Detect which cell encompasses the target text, then output its (X, Y) center coordinate. 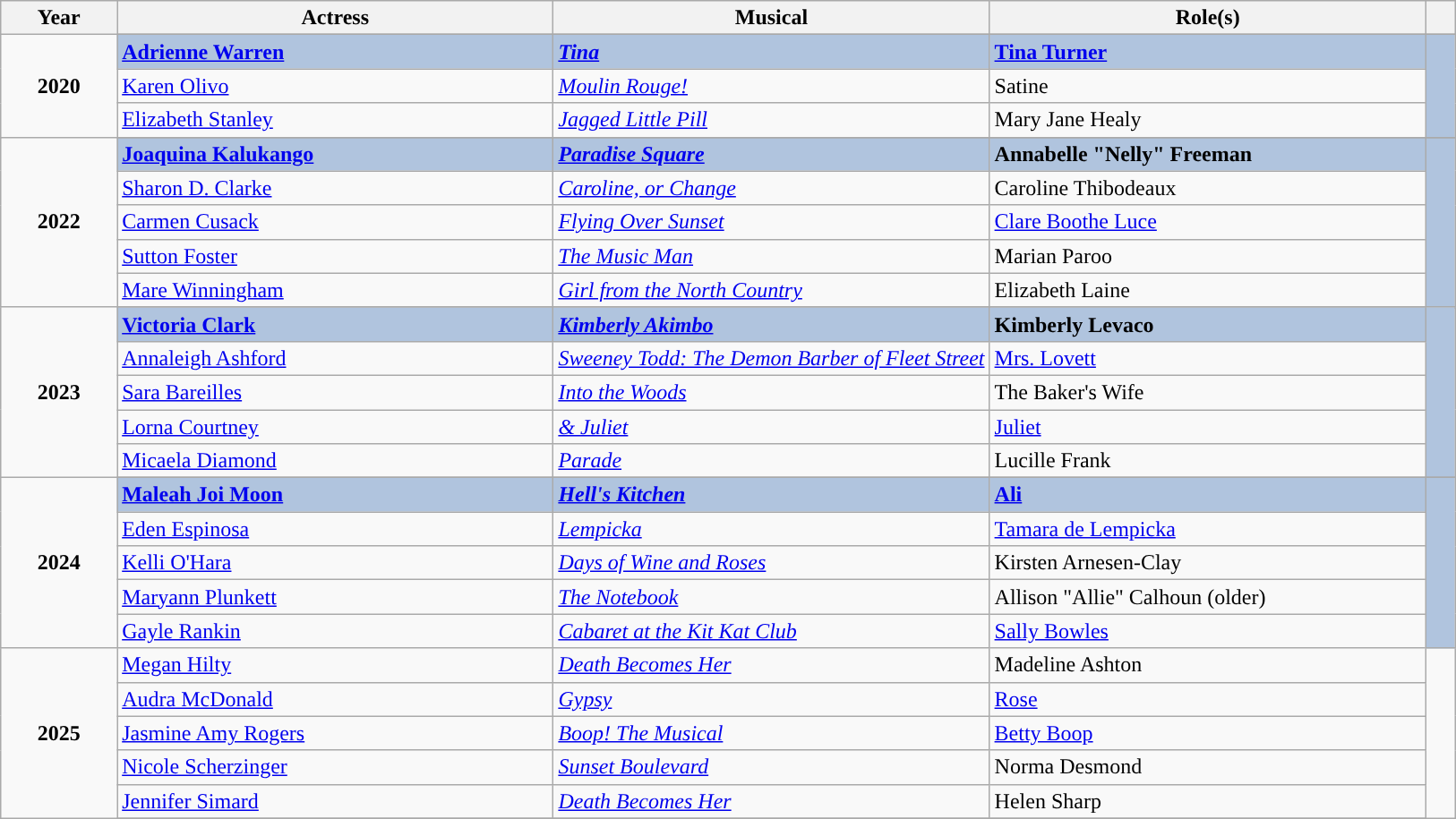
Maryann Plunkett (335, 597)
Parade (772, 461)
The Music Man (772, 256)
Kimberly Akimbo (772, 324)
Marian Paroo (1207, 256)
Sunset Boulevard (772, 767)
Kimberly Levaco (1207, 324)
2024 (59, 563)
Kirsten Arnesen-Clay (1207, 563)
Gypsy (772, 699)
The Notebook (772, 597)
2022 (59, 222)
2023 (59, 392)
Clare Boothe Luce (1207, 222)
Sharon D. Clarke (335, 188)
Caroline, or Change (772, 188)
Eden Espinosa (335, 529)
The Baker's Wife (1207, 392)
Madeline Ashton (1207, 665)
& Juliet (772, 427)
Mrs. Lovett (1207, 358)
Girl from the North Country (772, 290)
Audra McDonald (335, 699)
Micaela Diamond (335, 461)
Tina (772, 52)
Paradise Square (772, 154)
Gayle Rankin (335, 631)
Lucille Frank (1207, 461)
Adrienne Warren (335, 52)
Mary Jane Healy (1207, 120)
Juliet (1207, 427)
Betty Boop (1207, 733)
Moulin Rouge! (772, 86)
Jagged Little Pill (772, 120)
Joaquina Kalukango (335, 154)
Kelli O'Hara (335, 563)
Sweeney Todd: The Demon Barber of Fleet Street (772, 358)
Lorna Courtney (335, 427)
Musical (772, 18)
Maleah Joi Moon (335, 495)
Role(s) (1207, 18)
Flying Over Sunset (772, 222)
Elizabeth Laine (1207, 290)
Ali (1207, 495)
Sara Bareilles (335, 392)
Boop! The Musical (772, 733)
Lempicka (772, 529)
Carmen Cusack (335, 222)
Into the Woods (772, 392)
Satine (1207, 86)
Victoria Clark (335, 324)
Jasmine Amy Rogers (335, 733)
Sutton Foster (335, 256)
Actress (335, 18)
Cabaret at the Kit Kat Club (772, 631)
Caroline Thibodeaux (1207, 188)
Year (59, 18)
Hell's Kitchen (772, 495)
Mare Winningham (335, 290)
Elizabeth Stanley (335, 120)
2025 (59, 733)
Norma Desmond (1207, 767)
Tamara de Lempicka (1207, 529)
Sally Bowles (1207, 631)
Helen Sharp (1207, 801)
Days of Wine and Roses (772, 563)
Allison "Allie" Calhoun (older) (1207, 597)
Jennifer Simard (335, 801)
Karen Olivo (335, 86)
Tina Turner (1207, 52)
Annaleigh Ashford (335, 358)
Annabelle "Nelly" Freeman (1207, 154)
Nicole Scherzinger (335, 767)
Rose (1207, 699)
Megan Hilty (335, 665)
2020 (59, 86)
